Output the [X, Y] coordinate of the center of the cell containing the given text.  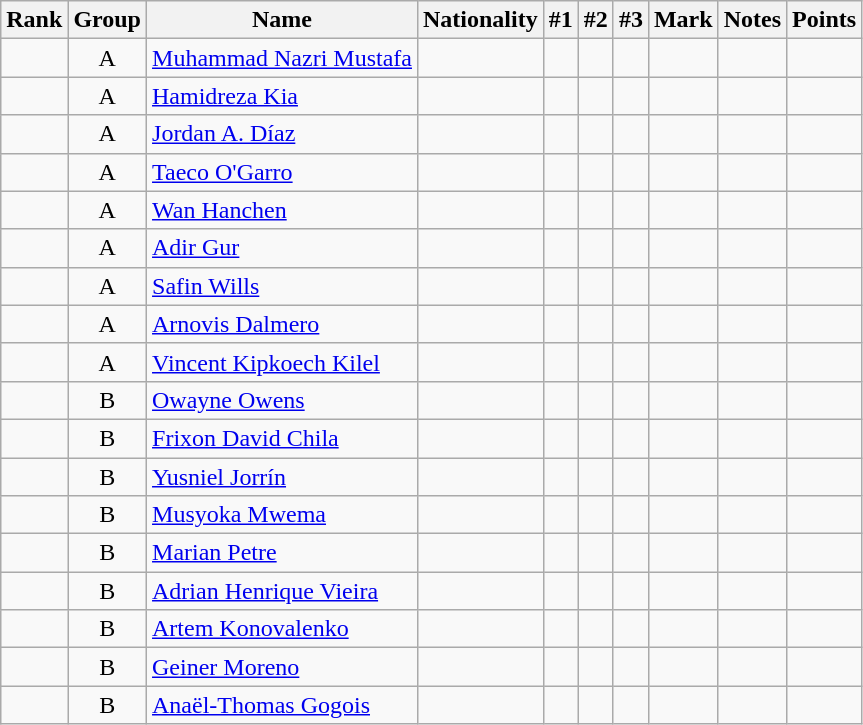
Name [282, 20]
Wan Hanchen [282, 210]
Marian Petre [282, 553]
Notes [752, 20]
Points [824, 20]
Safin Wills [282, 286]
Yusniel Jorrín [282, 477]
Jordan A. Díaz [282, 134]
Owayne Owens [282, 400]
Artem Konovalenko [282, 629]
Geiner Moreno [282, 667]
#3 [630, 20]
Frixon David Chila [282, 438]
Adrian Henrique Vieira [282, 591]
Muhammad Nazri Mustafa [282, 58]
Group [108, 20]
Anaël-Thomas Gogois [282, 705]
Mark [683, 20]
Nationality [480, 20]
#1 [560, 20]
#2 [596, 20]
Vincent Kipkoech Kilel [282, 362]
Taeco O'Garro [282, 172]
Rank [34, 20]
Adir Gur [282, 248]
Musyoka Mwema [282, 515]
Hamidreza Kia [282, 96]
Arnovis Dalmero [282, 324]
